Provide the [X, Y] coordinate of the cell's center where the given text is located.  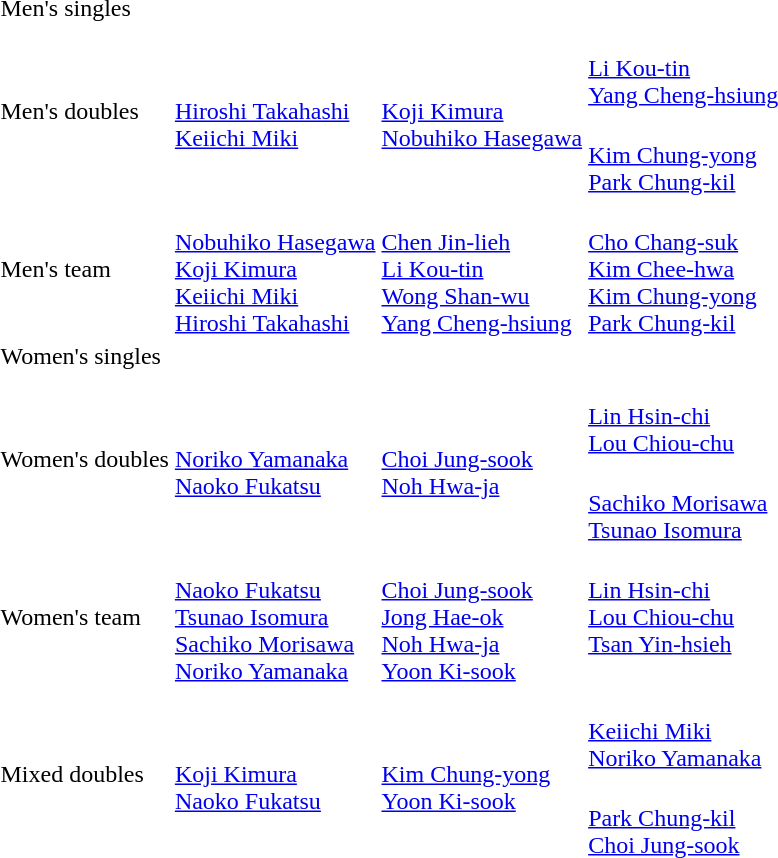
Hiroshi TakahashiKeiichi Miki [275, 112]
Nobuhiko HasegawaKoji KimuraKeiichi MikiHiroshi Takahashi [275, 269]
Koji KimuraNobuhiko Hasegawa [482, 112]
Choi Jung-sookNoh Hwa-ja [482, 460]
Naoko FukatsuTsunao IsomuraSachiko MorisawaNoriko Yamanaka [275, 617]
Chen Jin-liehLi Kou-tinWong Shan-wuYang Cheng-hsiung [482, 269]
Choi Jung-sookJong Hae-okNoh Hwa-jaYoon Ki-sook [482, 617]
Noriko YamanakaNaoko Fukatsu [275, 460]
